Determine the (X, Y) coordinate at the center of the cell enclosing the given text.  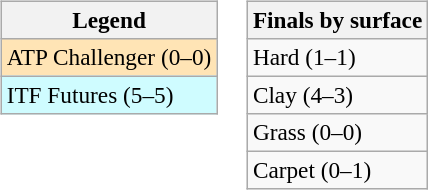
Legend (108, 20)
Clay (4–3) (337, 95)
Finals by surface (337, 20)
Carpet (0–1) (337, 171)
Hard (1–1) (337, 57)
Grass (0–0) (337, 133)
ATP Challenger (0–0) (108, 57)
ITF Futures (5–5) (108, 95)
